Capture the cell that displays the provided text and extract its (x, y) central coordinate. 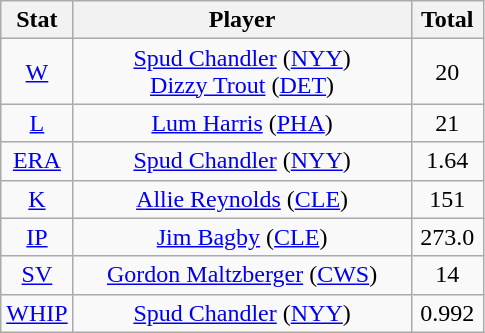
Stat (37, 20)
SV (37, 275)
151 (447, 199)
Gordon Maltzberger (CWS) (242, 275)
Lum Harris (PHA) (242, 123)
IP (37, 237)
ERA (37, 161)
Spud Chandler (NYY)Dizzy Trout (DET) (242, 72)
Total (447, 20)
Allie Reynolds (CLE) (242, 199)
14 (447, 275)
L (37, 123)
Player (242, 20)
21 (447, 123)
1.64 (447, 161)
Jim Bagby (CLE) (242, 237)
20 (447, 72)
0.992 (447, 313)
273.0 (447, 237)
W (37, 72)
WHIP (37, 313)
K (37, 199)
